Scan for the cell matching the given text and deliver its [X, Y] coordinate at center. 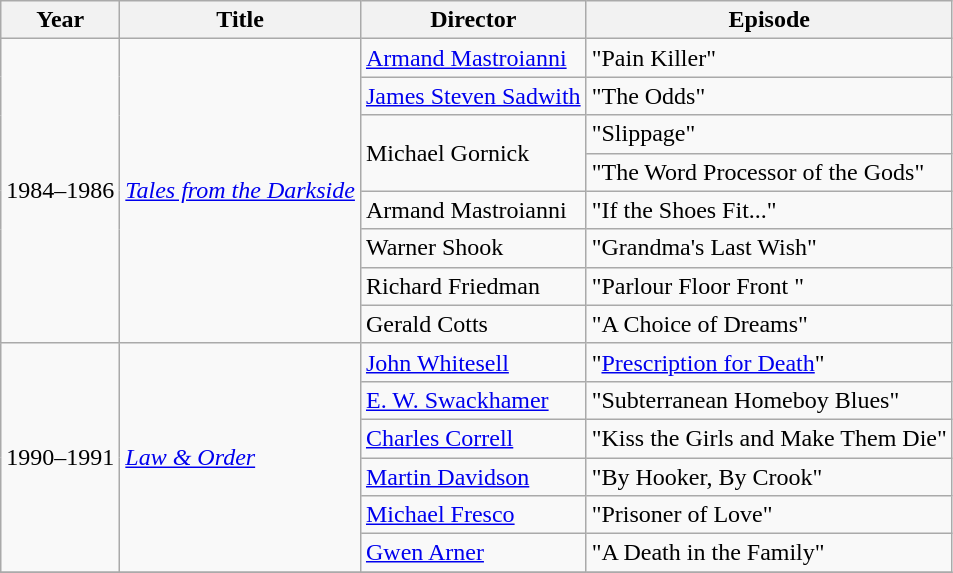
Michael Gornick [473, 153]
Gerald Cotts [473, 324]
Title [240, 20]
"Prescription for Death" [769, 362]
Episode [769, 20]
"A Choice of Dreams" [769, 324]
"Prisoner of Love" [769, 515]
1984–1986 [60, 191]
"If the Shoes Fit..." [769, 210]
"The Word Processor of the Gods" [769, 172]
Michael Fresco [473, 515]
Charles Correll [473, 438]
"Pain Killer" [769, 58]
Warner Shook [473, 248]
Tales from the Darkside [240, 191]
"A Death in the Family" [769, 553]
"The Odds" [769, 96]
Martin Davidson [473, 477]
Gwen Arner [473, 553]
James Steven Sadwith [473, 96]
"Grandma's Last Wish" [769, 248]
"Slippage" [769, 134]
"By Hooker, By Crook" [769, 477]
Law & Order [240, 457]
1990–1991 [60, 457]
Richard Friedman [473, 286]
John Whitesell [473, 362]
"Parlour Floor Front " [769, 286]
"Subterranean Homeboy Blues" [769, 400]
"Kiss the Girls and Make Them Die" [769, 438]
E. W. Swackhamer [473, 400]
Year [60, 20]
Director [473, 20]
